Capture the cell that displays the provided text and extract its (X, Y) central coordinate. 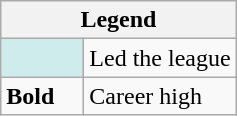
Career high (160, 96)
Legend (118, 20)
Led the league (160, 58)
Bold (42, 96)
